Find where the given text appears and provide that cell's center as (X, Y) coordinate. 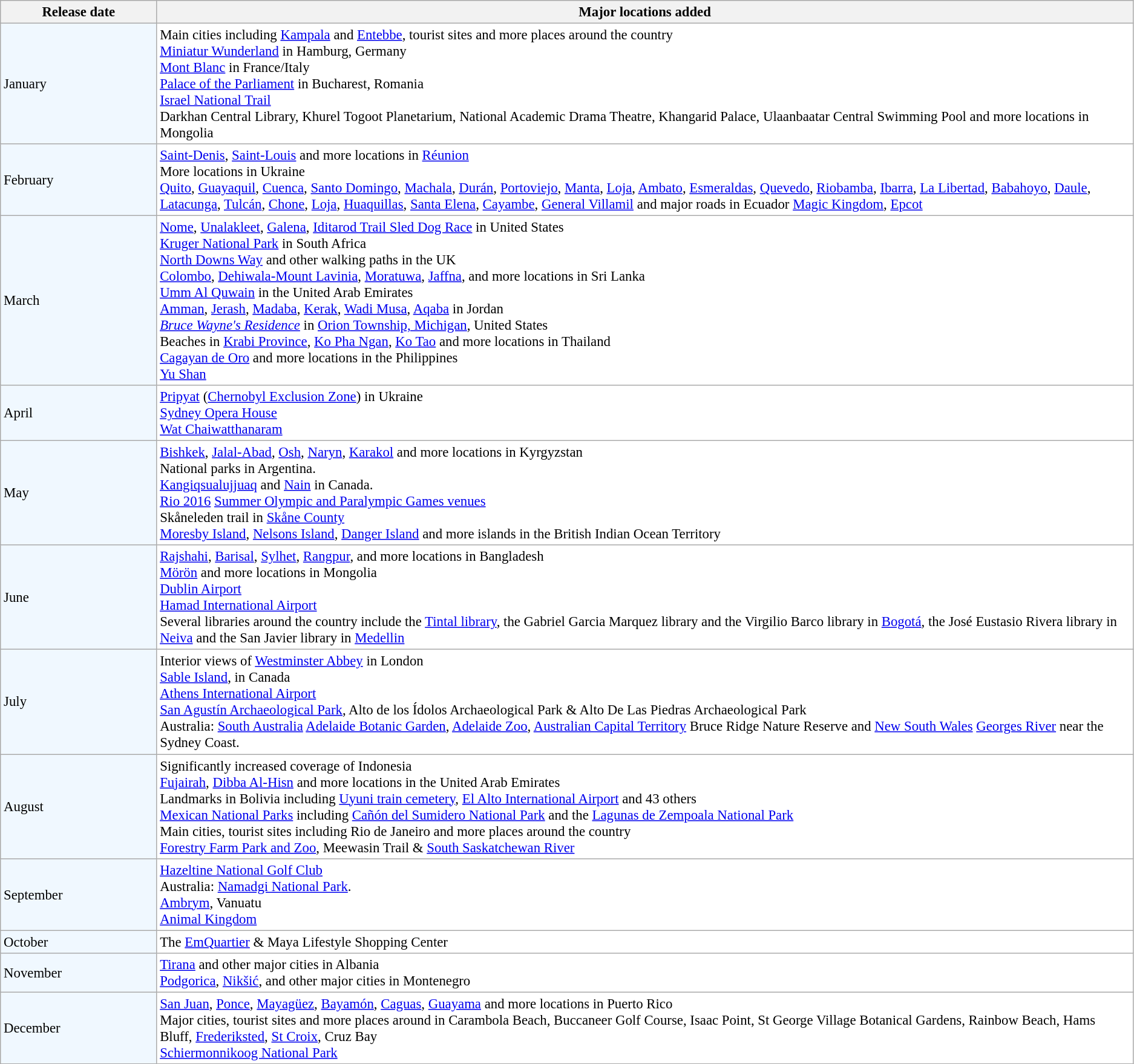
Pripyat (Chernobyl Exclusion Zone) in Ukraine Sydney Opera House Wat Chaiwatthanaram (645, 413)
November (79, 973)
June (79, 598)
March (79, 301)
February (79, 180)
October (79, 942)
Major locations added (645, 12)
Hazeltine National Golf ClubAustralia: Namadgi National Park.Ambrym, VanuatuAnimal Kingdom (645, 894)
May (79, 494)
Release date (79, 12)
July (79, 702)
April (79, 413)
The EmQuartier & Maya Lifestyle Shopping Center (645, 942)
August (79, 807)
September (79, 894)
December (79, 1028)
Tirana and other major cities in Albania Podgorica, Nikšić, and other major cities in Montenegro (645, 973)
January (79, 84)
